Locate the cell with the specified text and output its (X, Y) center coordinate. 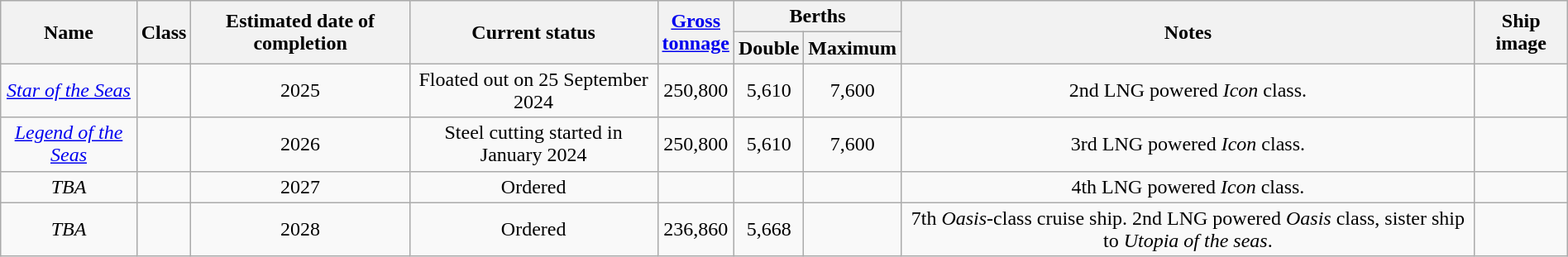
Double (768, 48)
Current status (533, 32)
2nd LNG powered Icon class. (1188, 91)
2028 (300, 230)
5,668 (768, 230)
Grosstonnage (696, 32)
Name (69, 32)
Ship image (1521, 32)
4th LNG powered Icon class. (1188, 187)
2025 (300, 91)
Berths (817, 17)
3rd LNG powered Icon class. (1188, 144)
2026 (300, 144)
Legend of the Seas (69, 144)
Steel cutting started in January 2024 (533, 144)
Floated out on 25 September 2024 (533, 91)
Notes (1188, 32)
Maximum (853, 48)
Star of the Seas (69, 91)
236,860 (696, 230)
Estimated date of completion (300, 32)
7th Oasis-class cruise ship. 2nd LNG powered Oasis class, sister ship to Utopia of the seas. (1188, 230)
2027 (300, 187)
Class (164, 32)
